Determine the (X, Y) coordinate at the center of the cell enclosing the given text.  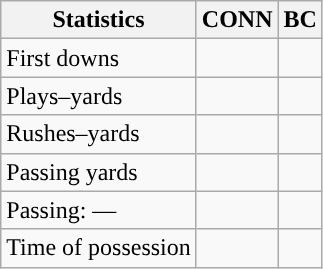
First downs (99, 58)
Passing: –– (99, 210)
Statistics (99, 20)
Passing yards (99, 172)
Plays–yards (99, 96)
BC (300, 20)
CONN (237, 20)
Time of possession (99, 248)
Rushes–yards (99, 134)
